Search for the cell housing the specified text and yield its [X, Y] center coordinate. 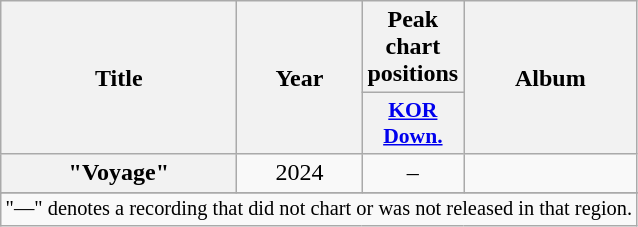
Album [550, 78]
– [413, 173]
Peak chart positions [413, 47]
KORDown. [413, 124]
Title [119, 78]
Year [300, 78]
2024 [300, 173]
"—" denotes a recording that did not chart or was not released in that region. [319, 209]
"Voyage" [119, 173]
